From the cell containing the given text, extract its center point as [x, y] coordinate. 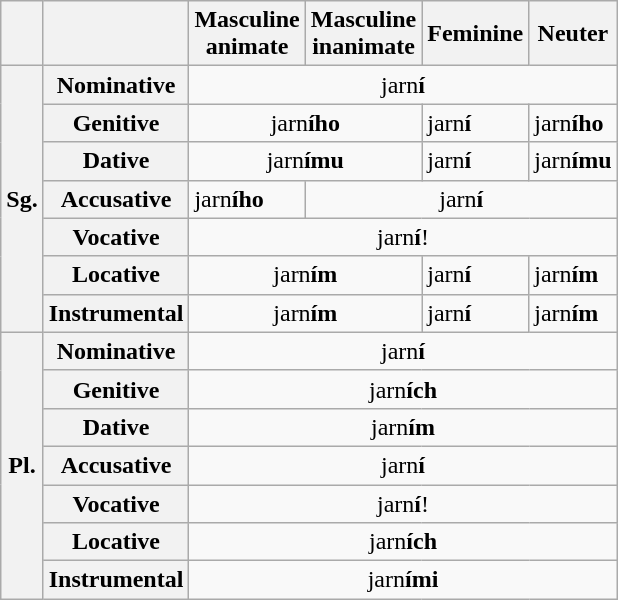
Masculineanimate [247, 34]
Masculineinanimate [363, 34]
Feminine [476, 34]
Pl. [22, 465]
jarními [403, 580]
Sg. [22, 199]
Neuter [573, 34]
